From the cell containing the given text, extract its center point as [x, y] coordinate. 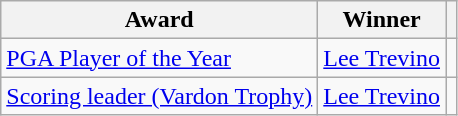
Winner [382, 20]
Award [160, 20]
Scoring leader (Vardon Trophy) [160, 96]
PGA Player of the Year [160, 58]
